Search for the cell housing the specified text and yield its (X, Y) center coordinate. 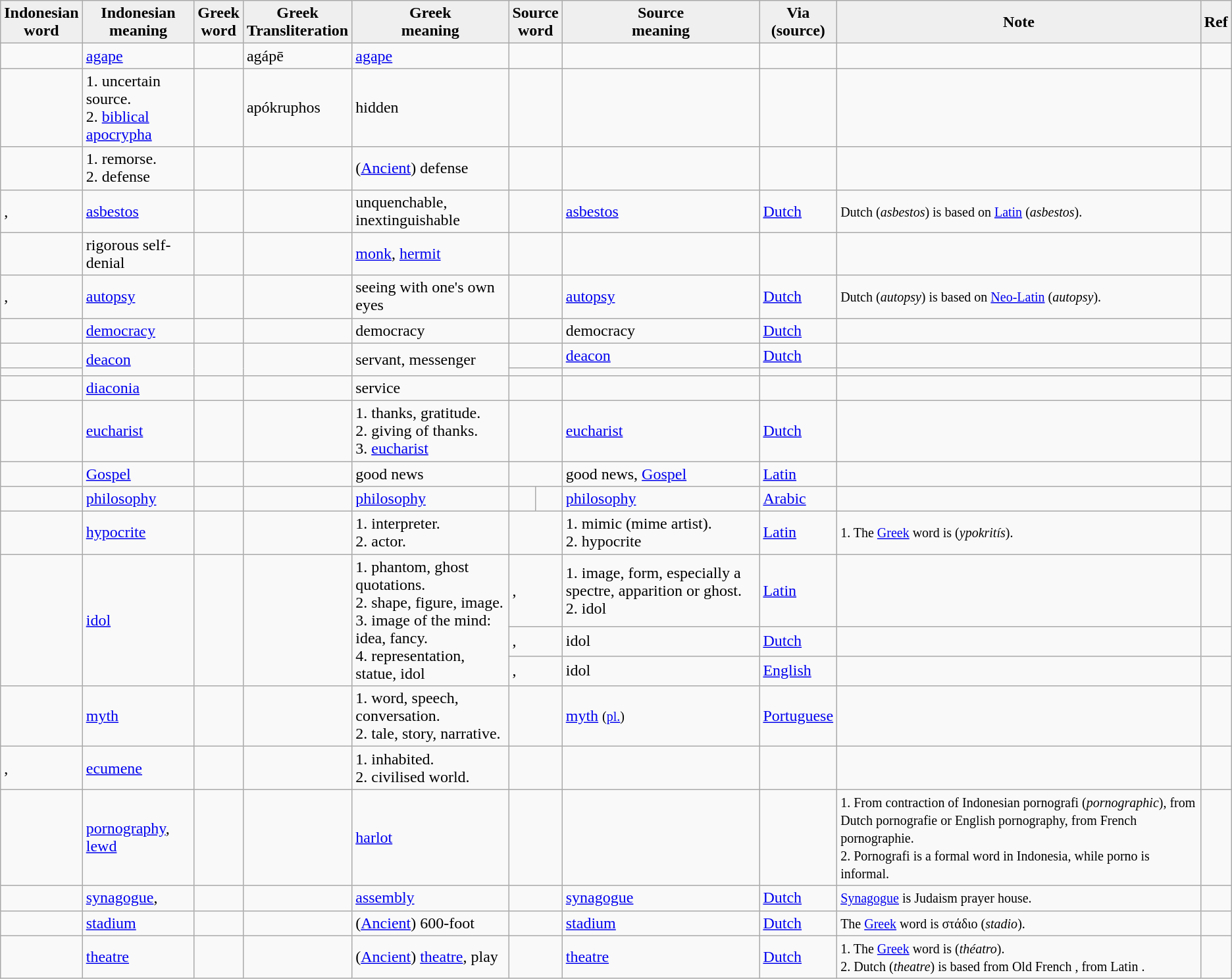
Via(source) (798, 22)
Indonesianmeaning (138, 22)
hypocrite (138, 533)
1. inhabited. 2. civilised world. (430, 768)
service (430, 388)
Synagogue is Judaism prayer house. (1019, 898)
1. mimic (mime artist). 2. hypocrite (661, 533)
1. image, form, especially a spectre, apparition or ghost. 2. idol (661, 591)
assembly (430, 898)
Arabic (798, 499)
1. interpreter. 2. actor. (430, 533)
1. The Greek word is (ypokritís). (1019, 533)
Greek Transliteration (297, 22)
1. phantom, ghost quotations. 2. shape, figure, image. 3. image of the mind: idea, fancy. 4. representation, statue, idol (430, 620)
Note (1019, 22)
Ref (1216, 22)
Dutch (autopsy) is based on Neo-Latin (autopsy). (1019, 296)
Gospel (138, 473)
myth (138, 716)
synagogue (661, 898)
1. remorse. 2. defense (138, 169)
Greek word (218, 22)
1. The Greek word is (théatro). 2. Dutch (theatre) is based from Old French , from Latin . (1019, 957)
ecumene (138, 768)
apókruphos (297, 108)
harlot (430, 837)
Dutch (asbestos) is based on Latin (asbestos). (1019, 211)
Sourceword (536, 22)
(Ancient) 600-foot (430, 923)
1. word, speech, conversation. 2. tale, story, narrative. (430, 716)
unquenchable, inextinguishable (430, 211)
pornography, lewd (138, 837)
(Ancient) defense (430, 169)
diaconia (138, 388)
good news (430, 473)
English (798, 670)
synagogue, (138, 898)
Indonesianword (41, 22)
seeing with one's own eyes (430, 296)
(Ancient) theatre, play (430, 957)
rigorous self-denial (138, 254)
agápē (297, 56)
monk, hermit (430, 254)
hidden (430, 108)
servant, messenger (430, 359)
Greek meaning (430, 22)
1. uncertain source. 2. biblical apocrypha (138, 108)
good news, Gospel (661, 473)
1. thanks, gratitude. 2. giving of thanks. 3. eucharist (430, 431)
Sourcemeaning (661, 22)
The Greek word is στάδιο (stadio). (1019, 923)
myth (pl.) (661, 716)
Portuguese (798, 716)
